Provide the [X, Y] coordinate of the cell's center where the given text is located.  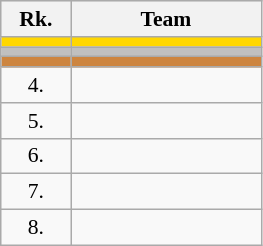
7. [36, 192]
4. [36, 85]
Rk. [36, 19]
8. [36, 228]
Team [166, 19]
5. [36, 121]
6. [36, 156]
